Detect which cell encompasses the target text, then output its [x, y] center coordinate. 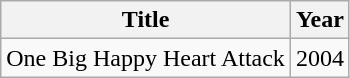
One Big Happy Heart Attack [146, 58]
2004 [320, 58]
Year [320, 20]
Title [146, 20]
